Determine the [x, y] coordinate at the center of the cell enclosing the given text.  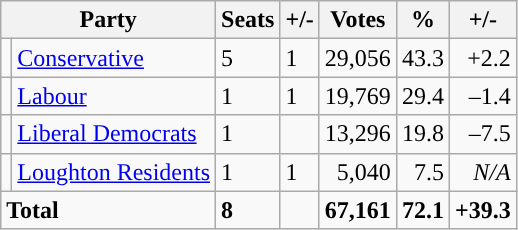
43.3 [422, 58]
Party [108, 20]
Conservative [114, 58]
Liberal Democrats [114, 134]
19,769 [358, 96]
19.8 [422, 134]
Seats [248, 20]
5,040 [358, 172]
Total [108, 210]
29.4 [422, 96]
5 [248, 58]
72.1 [422, 210]
–1.4 [482, 96]
–7.5 [482, 134]
+2.2 [482, 58]
29,056 [358, 58]
Loughton Residents [114, 172]
8 [248, 210]
67,161 [358, 210]
+39.3 [482, 210]
N/A [482, 172]
Votes [358, 20]
7.5 [422, 172]
Labour [114, 96]
% [422, 20]
13,296 [358, 134]
